From the cell containing the given text, extract its center point as [X, Y] coordinate. 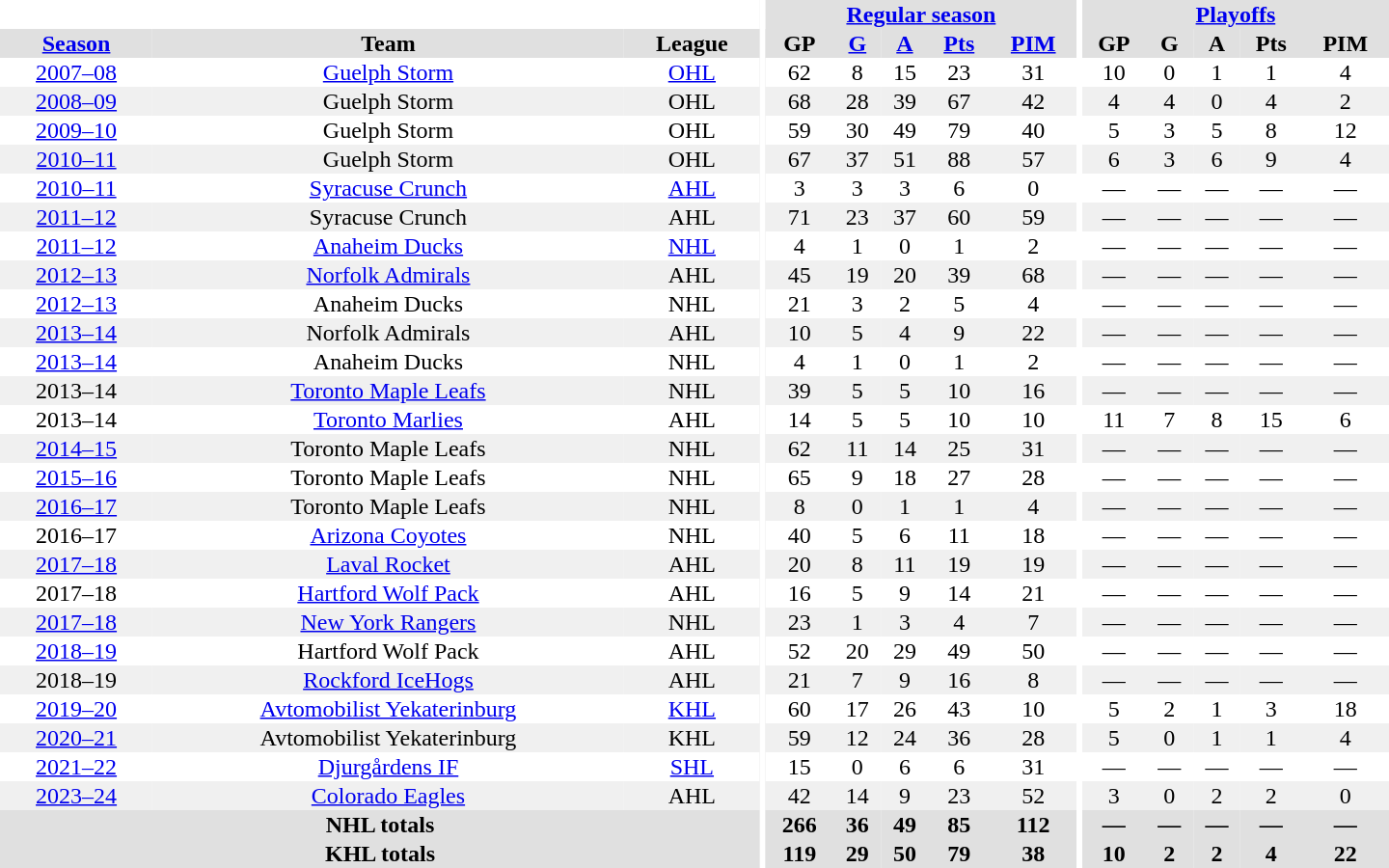
27 [959, 477]
2019–20 [76, 709]
Toronto Marlies [388, 420]
30 [857, 130]
26 [905, 709]
Colorado Eagles [388, 796]
65 [799, 477]
Arizona Coyotes [388, 535]
Djurgårdens IF [388, 767]
51 [905, 159]
Laval Rocket [388, 564]
Rockford IceHogs [388, 680]
League [693, 43]
2009–10 [76, 130]
2007–08 [76, 72]
Team [388, 43]
2020–21 [76, 738]
2014–15 [76, 448]
88 [959, 159]
2021–22 [76, 767]
2015–16 [76, 477]
NHL totals [380, 825]
71 [799, 217]
2023–24 [76, 796]
Regular season [920, 14]
24 [905, 738]
43 [959, 709]
Playoffs [1236, 14]
2008–09 [76, 101]
57 [1033, 159]
17 [857, 709]
Season [76, 43]
266 [799, 825]
25 [959, 448]
New York Rangers [388, 622]
38 [1033, 854]
112 [1033, 825]
45 [799, 275]
KHL totals [380, 854]
SHL [693, 767]
85 [959, 825]
119 [799, 854]
